Scan for the cell matching the given text and deliver its [X, Y] coordinate at center. 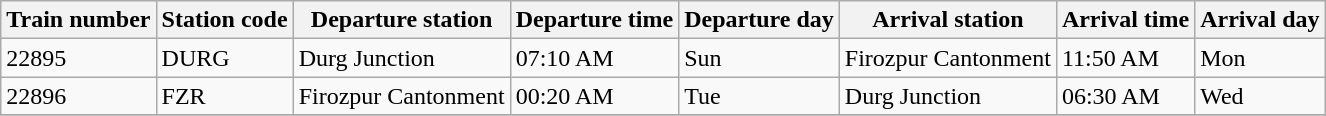
FZR [224, 96]
22896 [78, 96]
00:20 AM [594, 96]
Sun [760, 58]
06:30 AM [1125, 96]
Arrival station [948, 20]
Arrival day [1260, 20]
22895 [78, 58]
DURG [224, 58]
Station code [224, 20]
Arrival time [1125, 20]
Departure station [402, 20]
Departure time [594, 20]
Train number [78, 20]
Departure day [760, 20]
11:50 AM [1125, 58]
Tue [760, 96]
07:10 AM [594, 58]
Mon [1260, 58]
Wed [1260, 96]
